From the cell containing the given text, extract its center point as (x, y) coordinate. 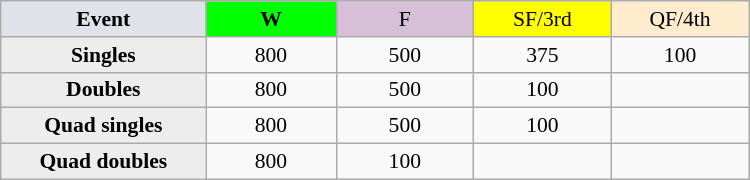
F (405, 19)
375 (543, 55)
Quad singles (104, 126)
Quad doubles (104, 162)
Doubles (104, 90)
SF/3rd (543, 19)
Event (104, 19)
W (271, 19)
QF/4th (680, 19)
Singles (104, 55)
